For the text-containing cell, return its midpoint in [x, y] coordinate format. 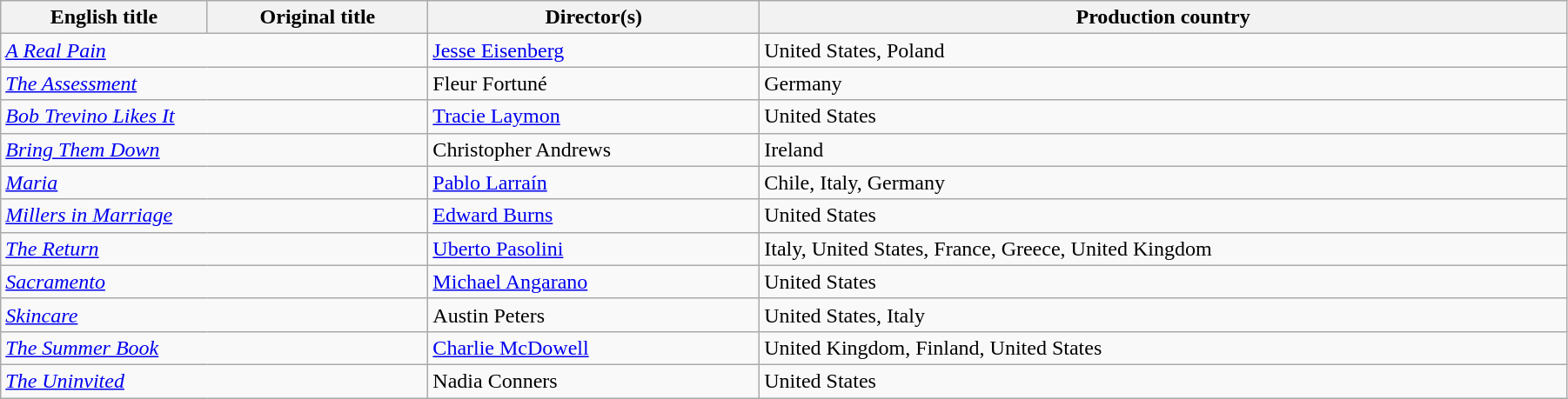
The Assessment [214, 83]
Production country [1163, 17]
English title [104, 17]
Skincare [214, 315]
Michael Angarano [593, 282]
Austin Peters [593, 315]
A Real Pain [214, 50]
Uberto Pasolini [593, 249]
United Kingdom, Finland, United States [1163, 348]
Christopher Andrews [593, 150]
Original title [318, 17]
Nadia Conners [593, 381]
Italy, United States, France, Greece, United Kingdom [1163, 249]
Ireland [1163, 150]
Bob Trevino Likes It [214, 116]
Charlie McDowell [593, 348]
The Return [214, 249]
Maria [214, 183]
Chile, Italy, Germany [1163, 183]
Edward Burns [593, 216]
Germany [1163, 83]
Bring Them Down [214, 150]
United States, Italy [1163, 315]
Sacramento [214, 282]
Director(s) [593, 17]
Millers in Marriage [214, 216]
Pablo Larraín [593, 183]
The Uninvited [214, 381]
United States, Poland [1163, 50]
Jesse Eisenberg [593, 50]
Fleur Fortuné [593, 83]
The Summer Book [214, 348]
Tracie Laymon [593, 116]
